Scan for the cell matching the given text and deliver its [X, Y] coordinate at center. 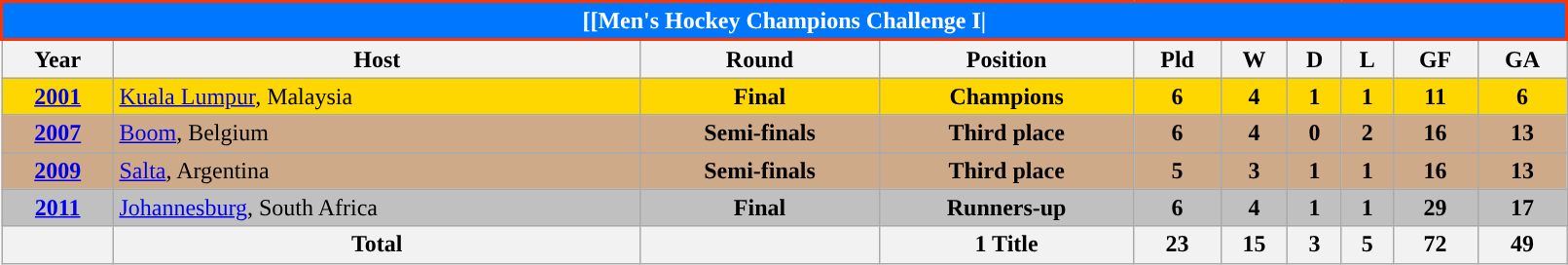
[[Men's Hockey Champions Challenge I| [784, 21]
2011 [58, 208]
L [1367, 58]
W [1254, 58]
49 [1522, 245]
GF [1435, 58]
Kuala Lumpur, Malaysia [378, 96]
Johannesburg, South Africa [378, 208]
Runners-up [1006, 208]
1 Title [1006, 245]
2007 [58, 133]
0 [1315, 133]
15 [1254, 245]
GA [1522, 58]
Host [378, 58]
2 [1367, 133]
72 [1435, 245]
Salta, Argentina [378, 170]
Pld [1178, 58]
Year [58, 58]
23 [1178, 245]
Round [760, 58]
2001 [58, 96]
17 [1522, 208]
Total [378, 245]
Champions [1006, 96]
Position [1006, 58]
Boom, Belgium [378, 133]
2009 [58, 170]
29 [1435, 208]
D [1315, 58]
11 [1435, 96]
